Search for the cell housing the specified text and yield its (x, y) center coordinate. 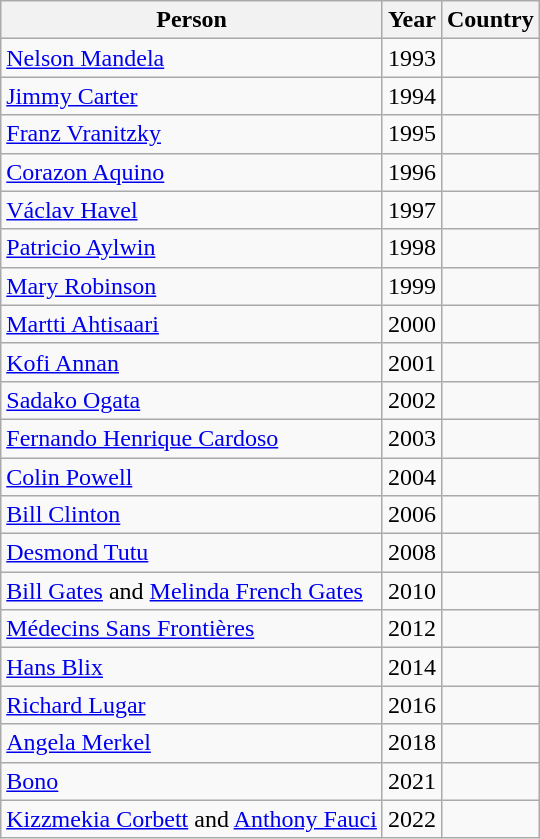
2021 (412, 781)
2016 (412, 705)
Desmond Tutu (192, 553)
Václav Havel (192, 210)
Bill Clinton (192, 515)
Franz Vranitzky (192, 134)
1999 (412, 286)
2022 (412, 819)
2008 (412, 553)
1997 (412, 210)
2004 (412, 477)
Médecins Sans Frontières (192, 629)
Bono (192, 781)
Kizzmekia Corbett and Anthony Fauci (192, 819)
2010 (412, 591)
Jimmy Carter (192, 96)
2012 (412, 629)
Person (192, 20)
Country (490, 20)
2002 (412, 400)
Richard Lugar (192, 705)
2006 (412, 515)
Mary Robinson (192, 286)
1998 (412, 248)
Martti Ahtisaari (192, 324)
Bill Gates and Melinda French Gates (192, 591)
Nelson Mandela (192, 58)
Year (412, 20)
1994 (412, 96)
Corazon Aquino (192, 172)
Patricio Aylwin (192, 248)
Angela Merkel (192, 743)
Kofi Annan (192, 362)
Sadako Ogata (192, 400)
Hans Blix (192, 667)
2001 (412, 362)
2003 (412, 438)
1995 (412, 134)
2000 (412, 324)
2018 (412, 743)
1996 (412, 172)
Colin Powell (192, 477)
2014 (412, 667)
Fernando Henrique Cardoso (192, 438)
1993 (412, 58)
